For the text-containing cell, return its midpoint in [x, y] coordinate format. 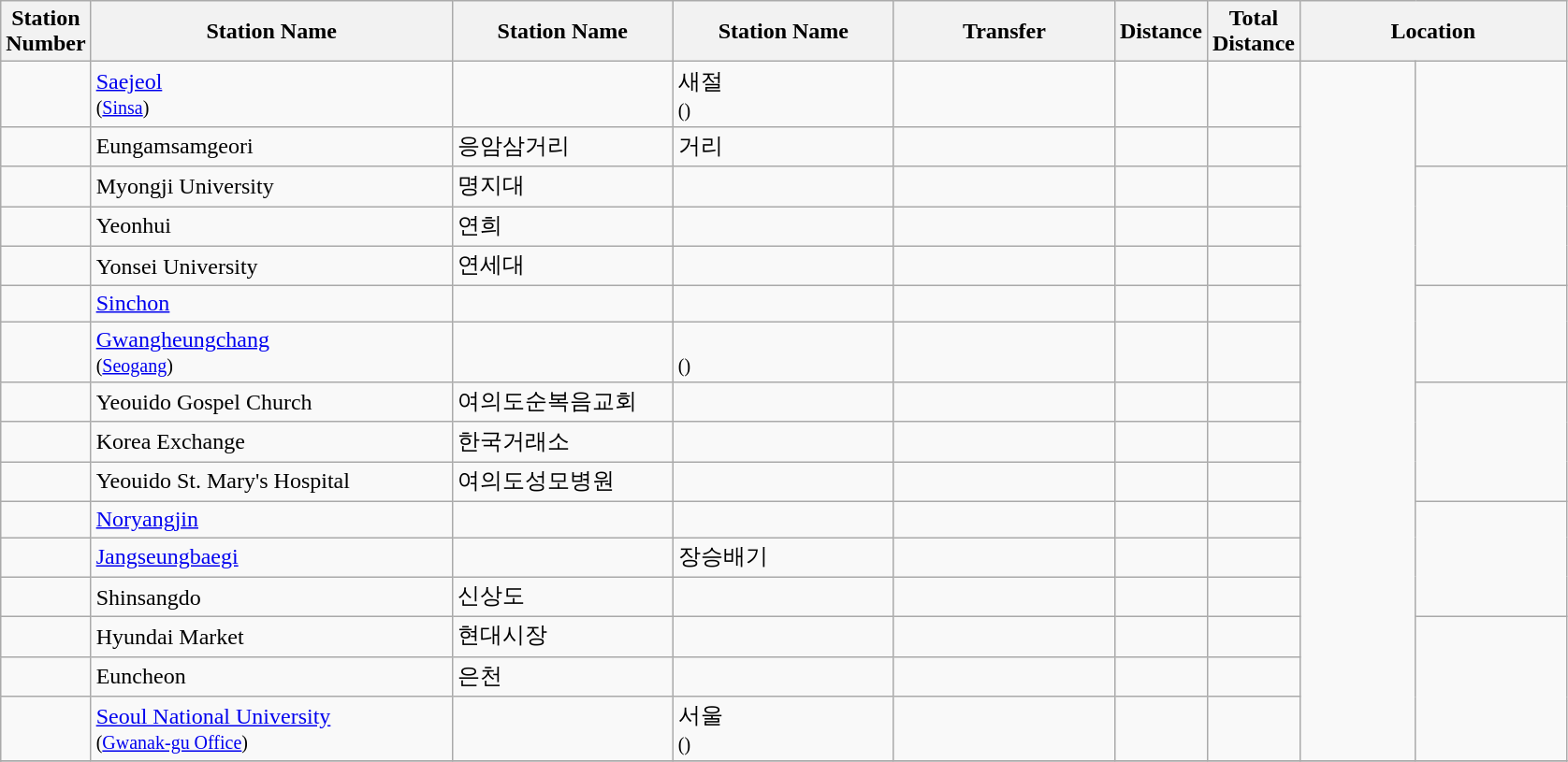
Location [1433, 32]
여의도순복음교회 [562, 402]
연세대 [562, 266]
장승배기 [783, 557]
응암삼거리 [562, 146]
Euncheon [271, 677]
신상도 [562, 597]
Shinsangdo [271, 597]
여의도성모병원 [562, 482]
Distance [1160, 32]
StationNumber [46, 32]
연희 [562, 226]
Yonsei University [271, 266]
Noryangjin [271, 519]
Eungamsamgeori [271, 146]
Korea Exchange [271, 441]
Myongji University [271, 187]
Hyundai Market [271, 638]
Jangseungbaegi [271, 557]
새절 () [783, 94]
은천 [562, 677]
서울 () [783, 729]
현대시장 [562, 638]
Seoul National University (Gwanak-gu Office) [271, 729]
Saejeol (Sinsa) [271, 94]
Sinchon [271, 304]
() [783, 352]
Transfer [1004, 32]
TotalDistance [1254, 32]
Yeouido St. Mary's Hospital [271, 482]
Gwangheungchang (Seogang) [271, 352]
Yeonhui [271, 226]
명지대 [562, 187]
거리 [783, 146]
한국거래소 [562, 441]
Yeouido Gospel Church [271, 402]
